Find where the given text appears and provide that cell's center as [X, Y] coordinate. 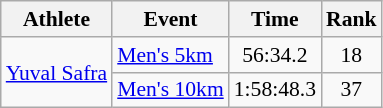
Time [275, 19]
56:34.2 [275, 55]
Men's 10km [170, 90]
18 [352, 55]
Rank [352, 19]
37 [352, 90]
Yuval Safra [56, 72]
Athlete [56, 19]
Event [170, 19]
1:58:48.3 [275, 90]
Men's 5km [170, 55]
